Search for the cell housing the specified text and yield its [x, y] center coordinate. 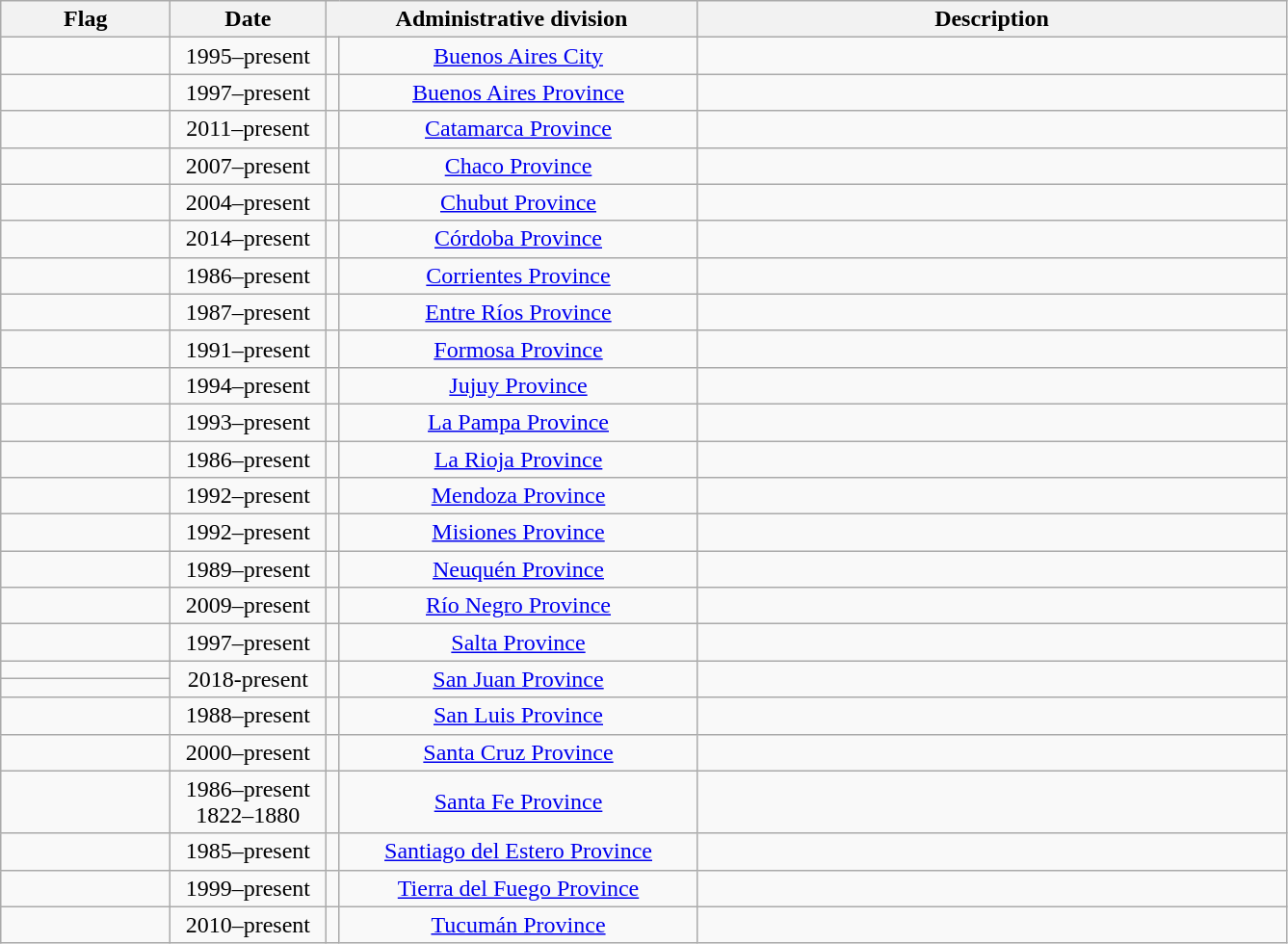
Misiones Province [518, 533]
1987–present [249, 312]
Río Negro Province [518, 606]
2009–present [249, 606]
Flag [86, 19]
Santa Fe Province [518, 801]
Description [992, 19]
Córdoba Province [518, 239]
2011–present [249, 129]
Formosa Province [518, 349]
Chubut Province [518, 202]
1993–present [249, 422]
1985–present [249, 852]
1986–present1822–1880 [249, 801]
1988–present [249, 716]
1999–present [249, 888]
2000–present [249, 752]
Entre Ríos Province [518, 312]
Salta Province [518, 642]
2007–present [249, 166]
1994–present [249, 385]
Tucumán Province [518, 925]
Mendoza Province [518, 496]
San Luis Province [518, 716]
Jujuy Province [518, 385]
Buenos Aires Province [518, 92]
La Pampa Province [518, 422]
Tierra del Fuego Province [518, 888]
Buenos Aires City [518, 56]
Santa Cruz Province [518, 752]
Catamarca Province [518, 129]
Neuquén Province [518, 569]
Corrientes Province [518, 275]
Date [249, 19]
1989–present [249, 569]
2018-present [249, 679]
1995–present [249, 56]
2010–present [249, 925]
2014–present [249, 239]
1991–present [249, 349]
2004–present [249, 202]
San Juan Province [518, 679]
Chaco Province [518, 166]
Santiago del Estero Province [518, 852]
La Rioja Province [518, 459]
Administrative division [512, 19]
